Capture the cell that displays the provided text and extract its [x, y] central coordinate. 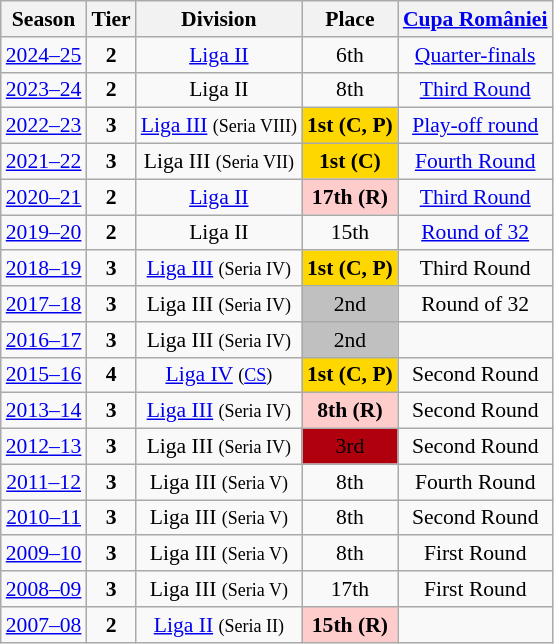
2021–22 [44, 162]
8th (R) [350, 411]
17th [350, 589]
2017–18 [44, 304]
4 [110, 375]
2012–13 [44, 447]
3rd [350, 447]
2020–21 [44, 197]
Quarter-finals [476, 55]
Liga III (Seria VIII) [219, 126]
Season [44, 19]
2011–12 [44, 482]
Liga IV (CS) [219, 375]
2013–14 [44, 411]
6th [350, 55]
2023–24 [44, 90]
Division [219, 19]
2008–09 [44, 589]
Place [350, 19]
2007–08 [44, 625]
15th (R) [350, 625]
Tier [110, 19]
2018–19 [44, 269]
Liga III (Seria VII) [219, 162]
1st (C) [350, 162]
2019–20 [44, 233]
2015–16 [44, 375]
2022–23 [44, 126]
Cupa României [476, 19]
2009–10 [44, 554]
Liga II (Seria II) [219, 625]
17th (R) [350, 197]
2010–11 [44, 518]
2024–25 [44, 55]
2016–17 [44, 340]
Play-off round [476, 126]
15th [350, 233]
